Capture the cell that displays the provided text and extract its (x, y) central coordinate. 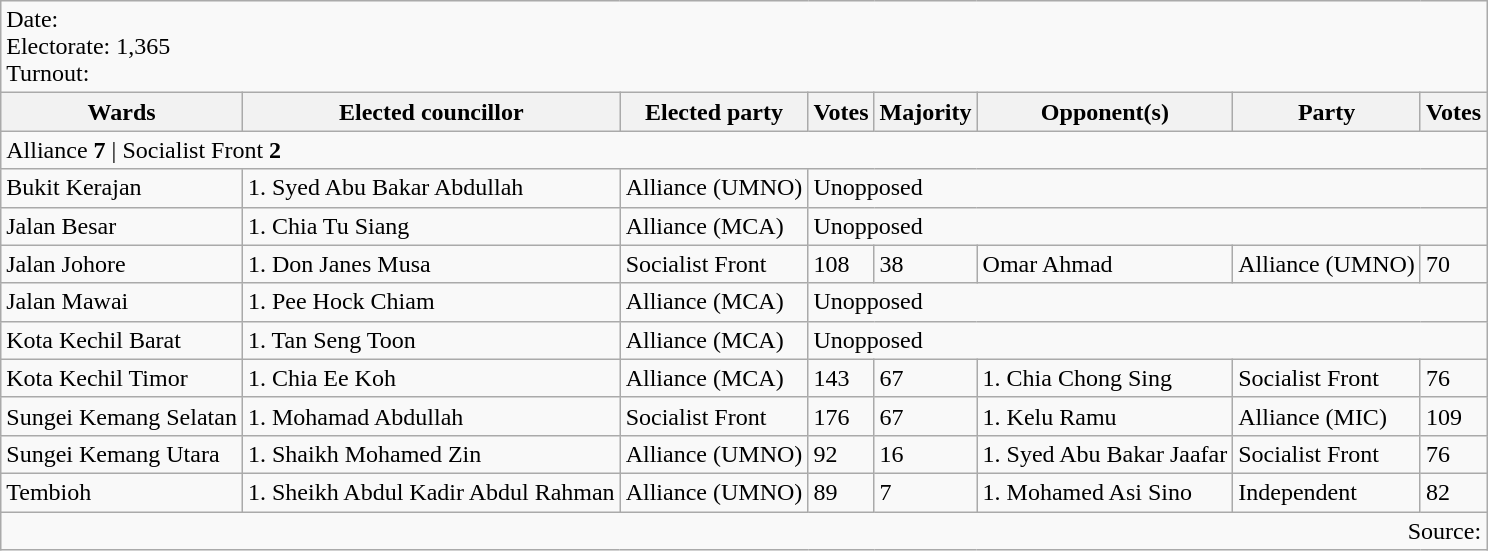
7 (926, 492)
38 (926, 264)
Kota Kechil Barat (122, 340)
Source: (744, 531)
1. Pee Hock Chiam (431, 302)
1. Syed Abu Bakar Jaafar (1105, 454)
1. Kelu Ramu (1105, 416)
Elected party (714, 112)
1. Mohamad Abdullah (431, 416)
Alliance 7 | Socialist Front 2 (744, 150)
Jalan Johore (122, 264)
Sungei Kemang Utara (122, 454)
Opponent(s) (1105, 112)
Majority (926, 112)
Jalan Besar (122, 226)
Independent (1327, 492)
89 (841, 492)
1. Sheikh Abdul Kadir Abdul Rahman (431, 492)
82 (1453, 492)
1. Chia Tu Siang (431, 226)
Bukit Kerajan (122, 188)
109 (1453, 416)
16 (926, 454)
Date: Electorate: 1,365Turnout: (744, 47)
1. Chia Chong Sing (1105, 378)
Elected councillor (431, 112)
1. Shaikh Mohamed Zin (431, 454)
Party (1327, 112)
70 (1453, 264)
1. Syed Abu Bakar Abdullah (431, 188)
1. Tan Seng Toon (431, 340)
92 (841, 454)
Tembioh (122, 492)
Kota Kechil Timor (122, 378)
1. Mohamed Asi Sino (1105, 492)
108 (841, 264)
1. Don Janes Musa (431, 264)
Wards (122, 112)
176 (841, 416)
Sungei Kemang Selatan (122, 416)
Alliance (MIC) (1327, 416)
Jalan Mawai (122, 302)
Omar Ahmad (1105, 264)
143 (841, 378)
1. Chia Ee Koh (431, 378)
